Output the (x, y) coordinate of the center of the cell containing the given text.  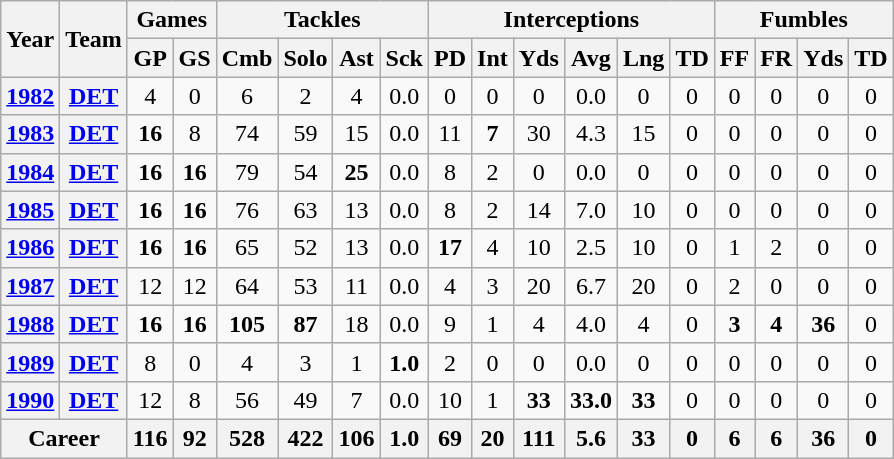
6.7 (590, 286)
69 (450, 438)
87 (306, 324)
30 (538, 134)
PD (450, 58)
1983 (30, 134)
5.6 (590, 438)
1984 (30, 172)
Lng (643, 58)
Cmb (247, 58)
65 (247, 248)
Fumbles (804, 20)
1986 (30, 248)
1988 (30, 324)
25 (356, 172)
52 (306, 248)
2.5 (590, 248)
Career (64, 438)
528 (247, 438)
Games (172, 20)
4.0 (590, 324)
Team (94, 39)
422 (306, 438)
Sck (404, 58)
14 (538, 210)
53 (306, 286)
FR (776, 58)
111 (538, 438)
64 (247, 286)
79 (247, 172)
1985 (30, 210)
Solo (306, 58)
105 (247, 324)
59 (306, 134)
GS (194, 58)
76 (247, 210)
1982 (30, 96)
17 (450, 248)
1987 (30, 286)
Interceptions (571, 20)
Year (30, 39)
Avg (590, 58)
92 (194, 438)
106 (356, 438)
7.0 (590, 210)
74 (247, 134)
4.3 (590, 134)
Tackles (322, 20)
18 (356, 324)
54 (306, 172)
GP (150, 58)
9 (450, 324)
116 (150, 438)
1989 (30, 362)
Int (493, 58)
56 (247, 400)
1990 (30, 400)
33.0 (590, 400)
Ast (356, 58)
FF (734, 58)
49 (306, 400)
63 (306, 210)
